For the text-containing cell, return its midpoint in [x, y] coordinate format. 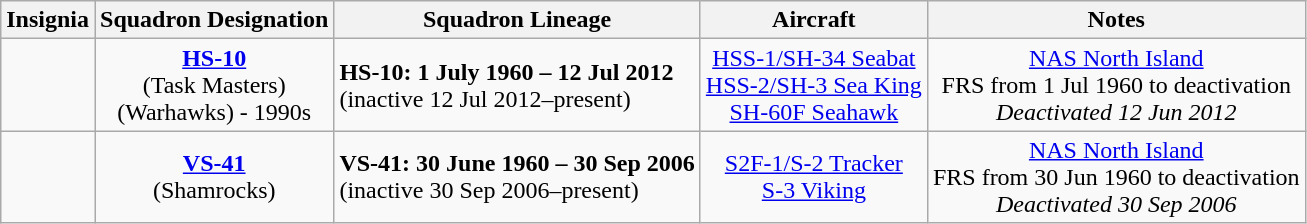
VS-41(Shamrocks) [214, 177]
HS-10: 1 July 1960 – 12 Jul 2012(inactive 12 Jul 2012–present) [517, 85]
Squadron Lineage [517, 20]
Insignia [48, 20]
Aircraft [814, 20]
HS-10(Task Masters)(Warhawks) - 1990s [214, 85]
Squadron Designation [214, 20]
NAS North IslandFRS from 1 Jul 1960 to deactivationDeactivated 12 Jun 2012 [1116, 85]
Notes [1116, 20]
NAS North IslandFRS from 30 Jun 1960 to deactivationDeactivated 30 Sep 2006 [1116, 177]
S2F-1/S-2 TrackerS-3 Viking [814, 177]
VS-41: 30 June 1960 – 30 Sep 2006(inactive 30 Sep 2006–present) [517, 177]
HSS-1/SH-34 SeabatHSS-2/SH-3 Sea KingSH-60F Seahawk [814, 85]
